Provide the (x, y) coordinate of the cell's center where the given text is located.  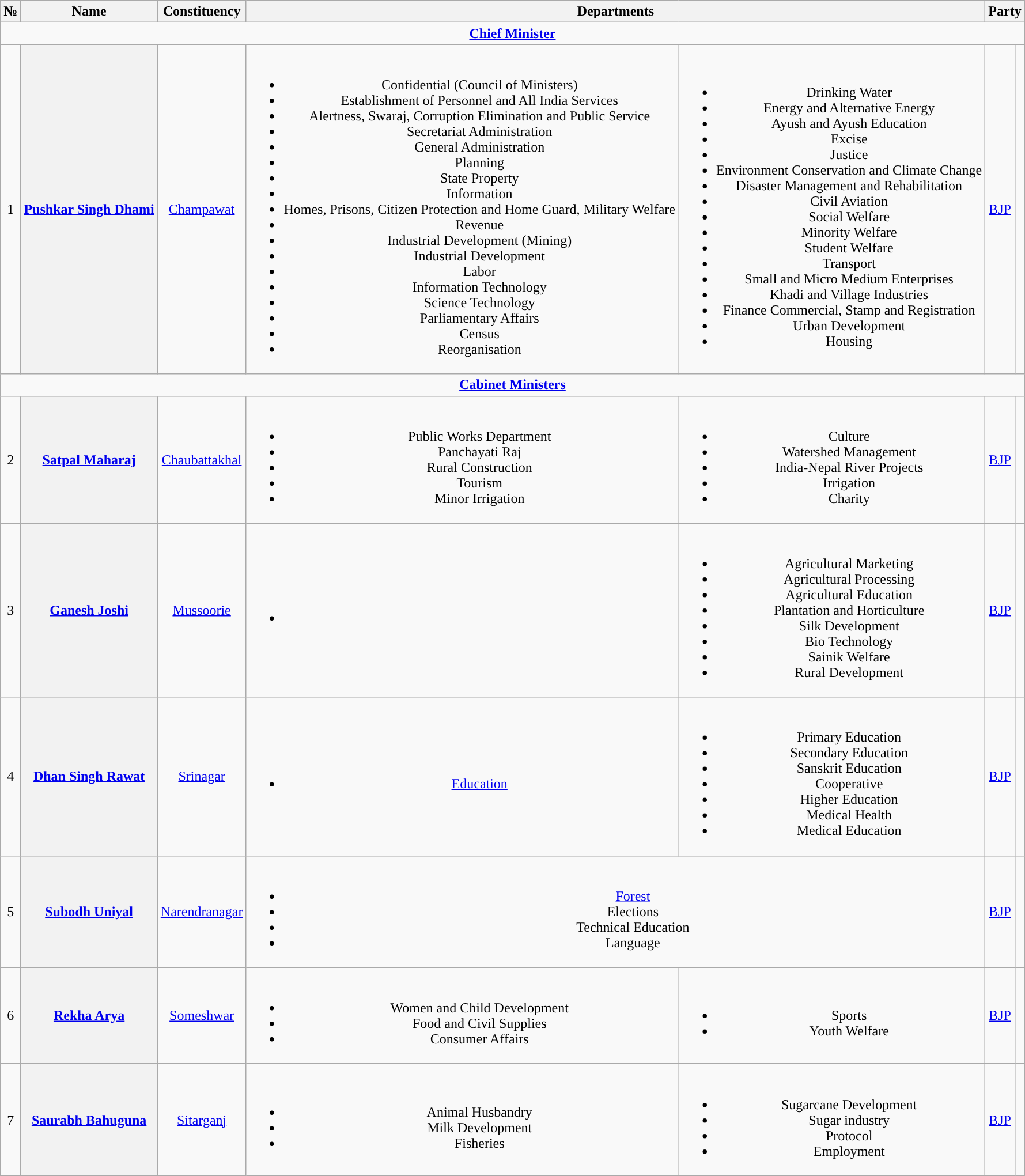
Srinagar (202, 777)
3 (10, 610)
Education (462, 777)
Chaubattakhal (202, 460)
Sugarcane DevelopmentSugar industryProtocolEmployment (832, 1120)
6 (10, 1015)
Narendranagar (202, 912)
Constituency (202, 12)
Departments (615, 12)
Party (1005, 12)
Cabinet Ministers (513, 385)
2 (10, 460)
CultureWatershed ManagementIndia-Nepal River ProjectsIrrigationCharity (832, 460)
Rekha Arya (89, 1015)
Name (89, 12)
Women and Child DevelopmentFood and Civil Supplies Consumer Affairs (462, 1015)
Animal HusbandryMilk DevelopmentFisheries (462, 1120)
SportsYouth Welfare (832, 1015)
№ (10, 12)
7 (10, 1120)
ForestElectionsTechnical EducationLanguage (615, 912)
Ganesh Joshi (89, 610)
Primary EducationSecondary EducationSanskrit EducationCooperativeHigher EducationMedical Health Medical Education (832, 777)
Dhan Singh Rawat (89, 777)
Saurabh Bahuguna (89, 1120)
Subodh Uniyal (89, 912)
Public Works DepartmentPanchayati RajRural ConstructionTourismMinor Irrigation (462, 460)
Mussoorie (202, 610)
5 (10, 912)
1 (10, 209)
Pushkar Singh Dhami (89, 209)
Satpal Maharaj (89, 460)
Someshwar (202, 1015)
Champawat (202, 209)
4 (10, 777)
Sitarganj (202, 1120)
Chief Minister (513, 33)
